Detect which cell encompasses the target text, then output its [X, Y] center coordinate. 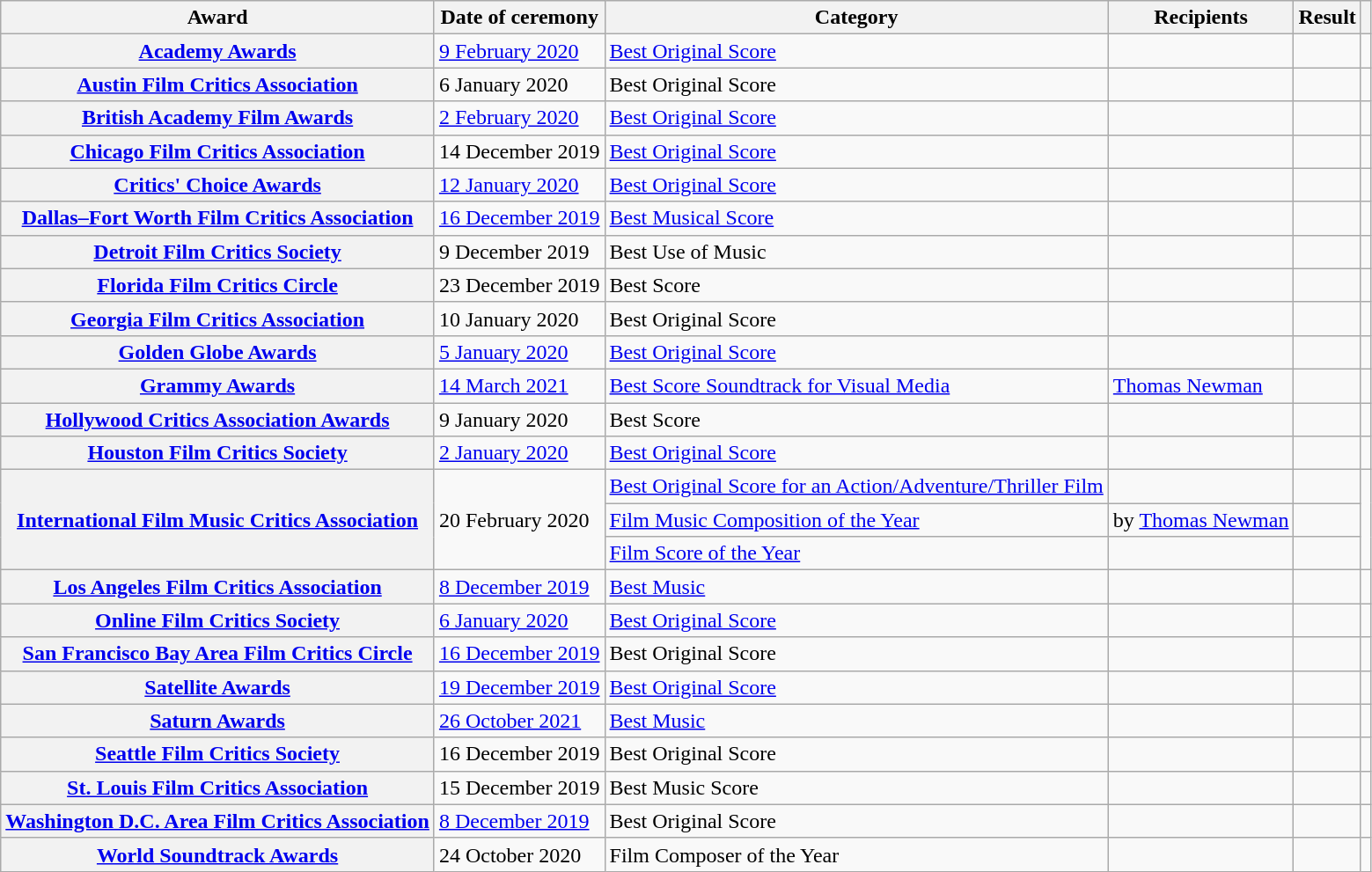
9 January 2020 [519, 420]
Georgia Film Critics Association [218, 319]
Result [1327, 18]
2 January 2020 [519, 453]
5 January 2020 [519, 352]
Film Score of the Year [856, 553]
10 January 2020 [519, 319]
Best Score Soundtrack for Visual Media [856, 385]
San Francisco Bay Area Film Critics Circle [218, 654]
2 February 2020 [519, 118]
26 October 2021 [519, 721]
World Soundtrack Awards [218, 854]
15 December 2019 [519, 788]
12 January 2020 [519, 185]
St. Louis Film Critics Association [218, 788]
23 December 2019 [519, 285]
9 February 2020 [519, 51]
Chicago Film Critics Association [218, 151]
Thomas Newman [1200, 385]
Los Angeles Film Critics Association [218, 587]
Award [218, 18]
Hollywood Critics Association Awards [218, 420]
Washington D.C. Area Film Critics Association [218, 821]
14 March 2021 [519, 385]
Best Use of Music [856, 252]
by Thomas Newman [1200, 520]
Critics' Choice Awards [218, 185]
Academy Awards [218, 51]
Houston Film Critics Society [218, 453]
Date of ceremony [519, 18]
Saturn Awards [218, 721]
Best Musical Score [856, 218]
Film Composer of the Year [856, 854]
24 October 2020 [519, 854]
Satellite Awards [218, 687]
9 December 2019 [519, 252]
Detroit Film Critics Society [218, 252]
19 December 2019 [519, 687]
Seattle Film Critics Society [218, 754]
Film Music Composition of the Year [856, 520]
International Film Music Critics Association [218, 520]
Austin Film Critics Association [218, 84]
Category [856, 18]
Florida Film Critics Circle [218, 285]
Best Music Score [856, 788]
Golden Globe Awards [218, 352]
Grammy Awards [218, 385]
Best Original Score for an Action/Adventure/Thriller Film [856, 487]
Recipients [1200, 18]
Dallas–Fort Worth Film Critics Association [218, 218]
British Academy Film Awards [218, 118]
14 December 2019 [519, 151]
Online Film Critics Society [218, 620]
20 February 2020 [519, 520]
